Return the (x, y) coordinate for the center point of the cell that contains the specified text.  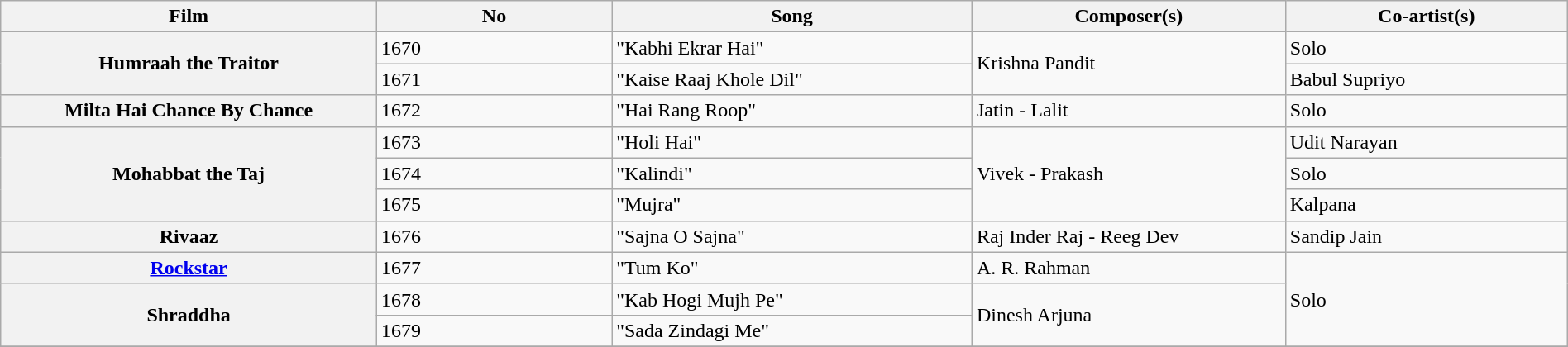
1679 (494, 330)
"Kab Hogi Mujh Pe" (792, 299)
"Kabhi Ekrar Hai" (792, 48)
Vivek - Prakash (1128, 173)
Jatin - Lalit (1128, 111)
Shraddha (189, 315)
"Kalindi" (792, 173)
"Hai Rang Roop" (792, 111)
Kalpana (1426, 205)
"Kaise Raaj Khole Dil" (792, 79)
Film (189, 17)
"Tum Ko" (792, 268)
1673 (494, 142)
Composer(s) (1128, 17)
"Holi Hai" (792, 142)
No (494, 17)
Raj Inder Raj - Reeg Dev (1128, 236)
Babul Supriyo (1426, 79)
Co-artist(s) (1426, 17)
Sandip Jain (1426, 236)
1671 (494, 79)
"Sajna O Sajna" (792, 236)
A. R. Rahman (1128, 268)
1674 (494, 173)
Humraah the Traitor (189, 64)
1676 (494, 236)
Rivaaz (189, 236)
1670 (494, 48)
Song (792, 17)
"Mujra" (792, 205)
Udit Narayan (1426, 142)
1672 (494, 111)
Krishna Pandit (1128, 64)
1675 (494, 205)
1678 (494, 299)
Mohabbat the Taj (189, 173)
Rockstar (189, 268)
"Sada Zindagi Me" (792, 330)
Dinesh Arjuna (1128, 315)
1677 (494, 268)
Milta Hai Chance By Chance (189, 111)
